Locate the cell with the specified text and output its (x, y) center coordinate. 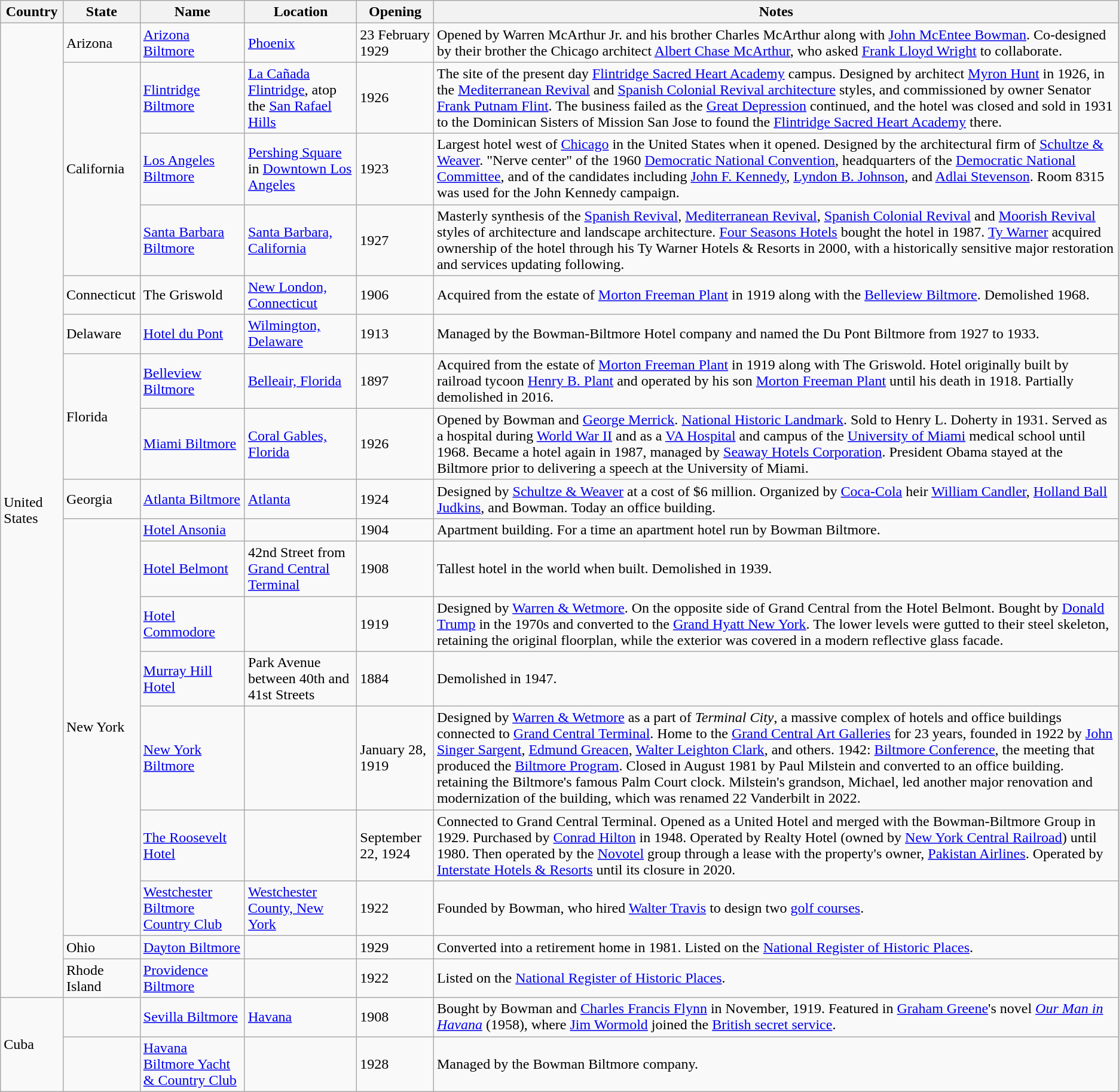
Managed by the Bowman Biltmore company. (776, 1064)
Atlanta Biltmore (192, 498)
42nd Street from Grand Central Terminal (300, 568)
Connecticut (102, 295)
1913 (396, 334)
United States (32, 510)
California (102, 169)
Acquired from the estate of Morton Freeman Plant in 1919 along with the Belleview Biltmore. Demolished 1968. (776, 295)
Providence Biltmore (192, 978)
September 22, 1924 (396, 845)
Coral Gables, Florida (300, 443)
La Cañada Flintridge, atop the San Rafael Hills (300, 98)
January 28, 1919 (396, 758)
Atlanta (300, 498)
1923 (396, 169)
Westchester County, New York (300, 909)
New York Biltmore (192, 758)
The Roosevelt Hotel (192, 845)
Arizona Biltmore (192, 43)
Havana Biltmore Yacht & Country Club (192, 1064)
Founded by Bowman, who hired Walter Travis to design two golf courses. (776, 909)
Miami Biltmore (192, 443)
Tallest hotel in the world when built. Demolished in 1939. (776, 568)
Converted into a retirement home in 1981. Listed on the National Register of Historic Places. (776, 947)
Listed on the National Register of Historic Places. (776, 978)
1924 (396, 498)
Havana (300, 1017)
Hotel Ansonia (192, 530)
Westchester Biltmore Country Club (192, 909)
1927 (396, 240)
Wilmington, Delaware (300, 334)
Belleair, Florida (300, 381)
Belleview Biltmore (192, 381)
23 February 1929 (396, 43)
1906 (396, 295)
New York (102, 727)
Demolished in 1947. (776, 679)
Hotel Belmont (192, 568)
Sevilla Biltmore (192, 1017)
1884 (396, 679)
Pershing Square in Downtown Los Angeles (300, 169)
1928 (396, 1064)
The Griswold (192, 295)
Hotel Commodore (192, 624)
1919 (396, 624)
Georgia (102, 498)
1929 (396, 947)
New London, Connecticut (300, 295)
Cuba (32, 1045)
Santa Barbara, California (300, 240)
Delaware (102, 334)
Notes (776, 12)
Los Angeles Biltmore (192, 169)
Name (192, 12)
Location (300, 12)
Ohio (102, 947)
Country (32, 12)
1904 (396, 530)
Rhode Island (102, 978)
Murray Hill Hotel (192, 679)
Park Avenue between 40th and 41st Streets (300, 679)
1897 (396, 381)
Dayton Biltmore (192, 947)
Opening (396, 12)
Arizona (102, 43)
Santa Barbara Biltmore (192, 240)
Florida (102, 416)
Flintridge Biltmore (192, 98)
Apartment building. For a time an apartment hotel run by Bowman Biltmore. (776, 530)
Phoenix (300, 43)
Managed by the Bowman-Biltmore Hotel company and named the Du Pont Biltmore from 1927 to 1933. (776, 334)
Hotel du Pont (192, 334)
State (102, 12)
